Search for the cell housing the specified text and yield its [X, Y] center coordinate. 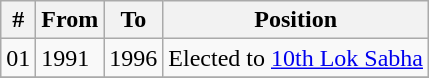
To [134, 20]
01 [18, 58]
Elected to 10th Lok Sabha [296, 58]
From [70, 20]
Position [296, 20]
1996 [134, 58]
# [18, 20]
1991 [70, 58]
